Output the (X, Y) coordinate of the center of the cell containing the given text.  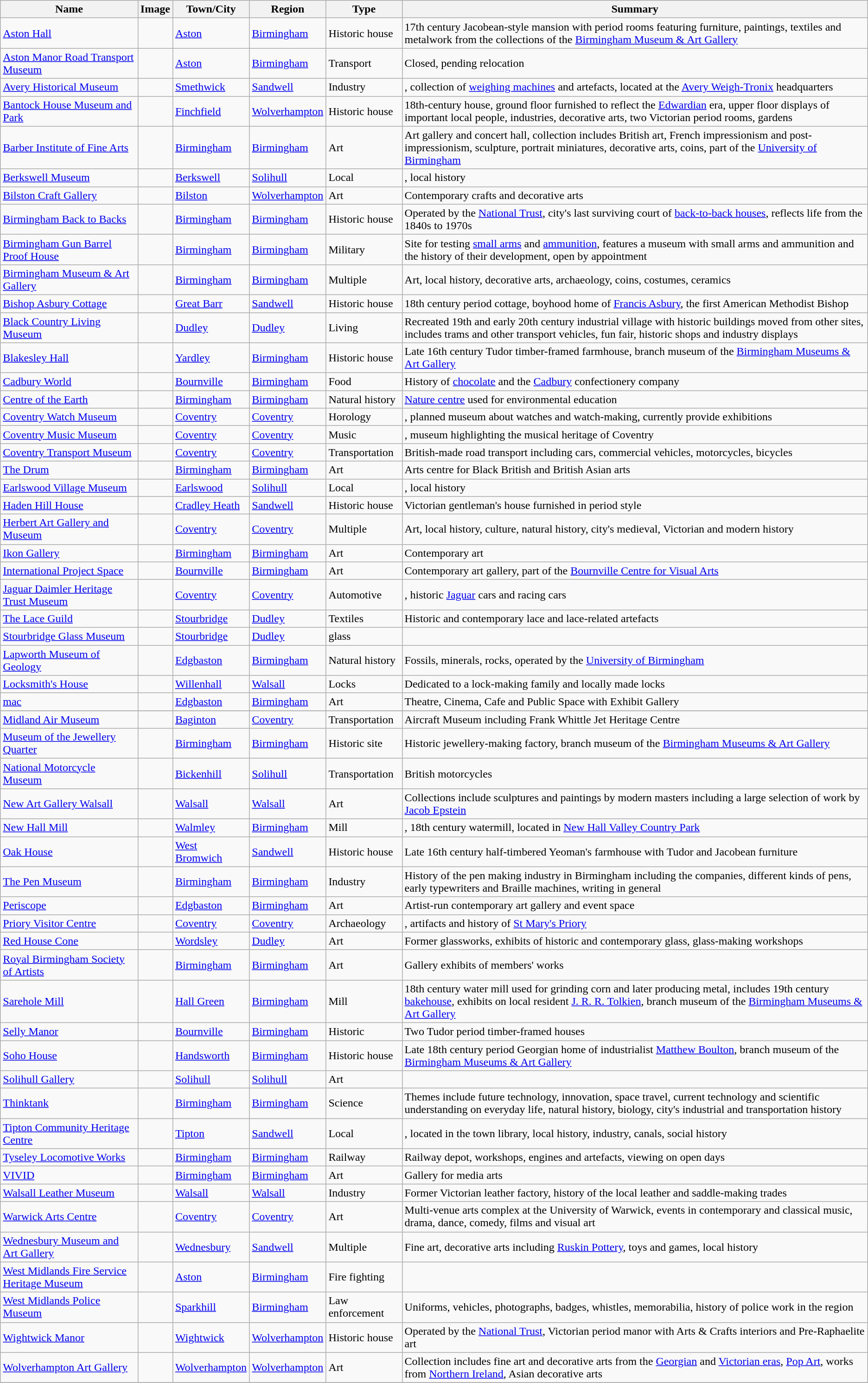
Late 16th century half-timbered Yeoman's farmhouse with Tudor and Jacobean furniture (635, 852)
Sparkhill (211, 1307)
Lapworth Museum of Geology (70, 660)
Late 16th century Tudor timber-framed farmhouse, branch museum of the Birmingham Museums & Art Gallery (635, 358)
Wightwick (211, 1337)
mac (70, 702)
Cradley Heath (211, 505)
Historic and contemporary lace and lace-related artefacts (635, 618)
Midland Air Museum (70, 720)
Barber Institute of Fine Arts (70, 148)
Railway (364, 1158)
Art, local history, decorative arts, archaeology, coins, costumes, ceramics (635, 279)
Wordsley (211, 941)
Closed, pending relocation (635, 63)
Region (287, 9)
Multi-venue arts complex at the University of Warwick, events in contemporary and classical music, drama, dance, comedy, films and visual art (635, 1216)
Hall Green (211, 1001)
Oak House (70, 852)
New Hall Mill (70, 828)
West Midlands Fire Service Heritage Museum (70, 1277)
Operated by the National Trust, city's last surviving court of back-to-back houses, reflects life from the 1840s to 1970s (635, 219)
Music (364, 435)
Thinktank (70, 1103)
British-made road transport including cars, commercial vehicles, motorcycles, bicycles (635, 452)
Contemporary art (635, 553)
Centre of the Earth (70, 399)
Wednesbury Museum and Art Gallery (70, 1247)
Yardley (211, 358)
Contemporary art gallery, part of the Bournville Centre for Visual Arts (635, 571)
Locks (364, 684)
Earlswood Village Museum (70, 488)
, collection of weighing machines and artefacts, located at the Avery Weigh-Tronix headquarters (635, 87)
British motorcycles (635, 774)
Gallery exhibits of members' works (635, 965)
Priory Visitor Centre (70, 923)
Town/City (211, 9)
Birmingham Museum & Art Gallery (70, 279)
Coventry Transport Museum (70, 452)
Aston Hall (70, 33)
Name (70, 9)
The Lace Guild (70, 618)
Blakesley Hall (70, 358)
Earlswood (211, 488)
, located in the town library, local history, industry, canals, social history (635, 1134)
Bilston (211, 195)
glass (364, 636)
Dedicated to a lock-making family and locally made locks (635, 684)
Berkswell (211, 178)
Image (155, 9)
New Art Gallery Walsall (70, 804)
Historic (364, 1031)
Herbert Art Gallery and Museum (70, 529)
Fossils, minerals, rocks, operated by the University of Birmingham (635, 660)
International Project Space (70, 571)
Coventry Watch Museum (70, 417)
Former glassworks, exhibits of historic and contemporary glass, glass-making workshops (635, 941)
Nature centre used for environmental education (635, 399)
Museum of the Jewellery Quarter (70, 743)
Finchfield (211, 111)
, planned museum about watches and watch-making, currently provide exhibitions (635, 417)
Science (364, 1103)
Law enforcement (364, 1307)
Contemporary crafts and decorative arts (635, 195)
Red House Cone (70, 941)
National Motorcycle Museum (70, 774)
Tipton Community Heritage Centre (70, 1134)
18th century period cottage, boyhood home of Francis Asbury, the first American Methodist Bishop (635, 303)
The Drum (70, 470)
Type (364, 9)
Aston Manor Road Transport Museum (70, 63)
VIVID (70, 1175)
Collection includes fine art and decorative arts from the Georgian and Victorian eras, Pop Art, works from Northern Ireland, Asian decorative arts (635, 1368)
Former Victorian leather factory, history of the local leather and saddle-making trades (635, 1193)
Walsall Leather Museum (70, 1193)
Coventry Music Museum (70, 435)
Collections include sculptures and paintings by modern masters including a large selection of work by Jacob Epstein (635, 804)
Sarehole Mill (70, 1001)
Solihull Gallery (70, 1080)
, historic Jaguar cars and racing cars (635, 595)
Military (364, 250)
Bickenhill (211, 774)
Tyseley Locomotive Works (70, 1158)
Haden Hill House (70, 505)
Royal Birmingham Society of Artists (70, 965)
Fire fighting (364, 1277)
Locksmith's House (70, 684)
Berkswell Museum (70, 178)
Willenhall (211, 684)
Great Barr (211, 303)
Birmingham Gun Barrel Proof House (70, 250)
Two Tudor period timber-framed houses (635, 1031)
Avery Historical Museum (70, 87)
Bishop Asbury Cottage (70, 303)
Railway depot, workshops, engines and artefacts, viewing on open days (635, 1158)
Bantock House Museum and Park (70, 111)
Stourbridge Glass Museum (70, 636)
Theatre, Cinema, Cafe and Public Space with Exhibit Gallery (635, 702)
Handsworth (211, 1055)
Summary (635, 9)
Archaeology (364, 923)
Wolverhampton Art Gallery (70, 1368)
Textiles (364, 618)
Walmley (211, 828)
, artifacts and history of St Mary's Priory (635, 923)
Gallery for media arts (635, 1175)
Art, local history, culture, natural history, city's medieval, Victorian and modern history (635, 529)
Soho House (70, 1055)
Ikon Gallery (70, 553)
Uniforms, vehicles, photographs, badges, whistles, memorabilia, history of police work in the region (635, 1307)
Wightwick Manor (70, 1337)
Aircraft Museum including Frank Whittle Jet Heritage Centre (635, 720)
Victorian gentleman's house furnished in period style (635, 505)
Horology (364, 417)
West Bromwich (211, 852)
History of chocolate and the Cadbury confectionery company (635, 382)
West Midlands Police Museum (70, 1307)
, museum highlighting the musical heritage of Coventry (635, 435)
Tipton (211, 1134)
Black Country Living Museum (70, 328)
Late 18th century period Georgian home of industrialist Matthew Boulton, branch museum of the Birmingham Museums & Art Gallery (635, 1055)
Historic site (364, 743)
Bilston Craft Gallery (70, 195)
Arts centre for Black British and British Asian arts (635, 470)
Periscope (70, 906)
Wednesbury (211, 1247)
Cadbury World (70, 382)
Automotive (364, 595)
Selly Manor (70, 1031)
Fine art, decorative arts including Ruskin Pottery, toys and games, local history (635, 1247)
Historic jewellery-making factory, branch museum of the Birmingham Museums & Art Gallery (635, 743)
The Pen Museum (70, 881)
Baginton (211, 720)
Living (364, 328)
Birmingham Back to Backs (70, 219)
Warwick Arts Centre (70, 1216)
Operated by the National Trust, Victorian period manor with Arts & Crafts interiors and Pre-Raphaelite art (635, 1337)
Smethwick (211, 87)
Transport (364, 63)
, 18th century watermill, located in New Hall Valley Country Park (635, 828)
Jaguar Daimler Heritage Trust Museum (70, 595)
Food (364, 382)
Artist-run contemporary art gallery and event space (635, 906)
